From the cell containing the given text, extract its center point as [x, y] coordinate. 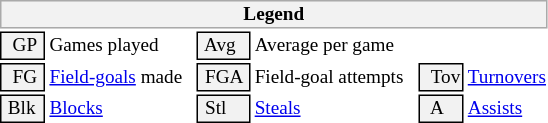
FG [22, 77]
Steals [334, 108]
Turnovers [506, 77]
Blk [22, 108]
GP [22, 46]
Field-goals made [121, 77]
Stl [224, 108]
Field-goal attempts [334, 77]
Games played [121, 46]
Tov [440, 77]
Blocks [121, 108]
Avg [224, 46]
Legend [274, 14]
Assists [506, 108]
A [440, 108]
Average per game [334, 46]
FGA [224, 77]
